Determine the (x, y) coordinate at the center of the cell enclosing the given text.  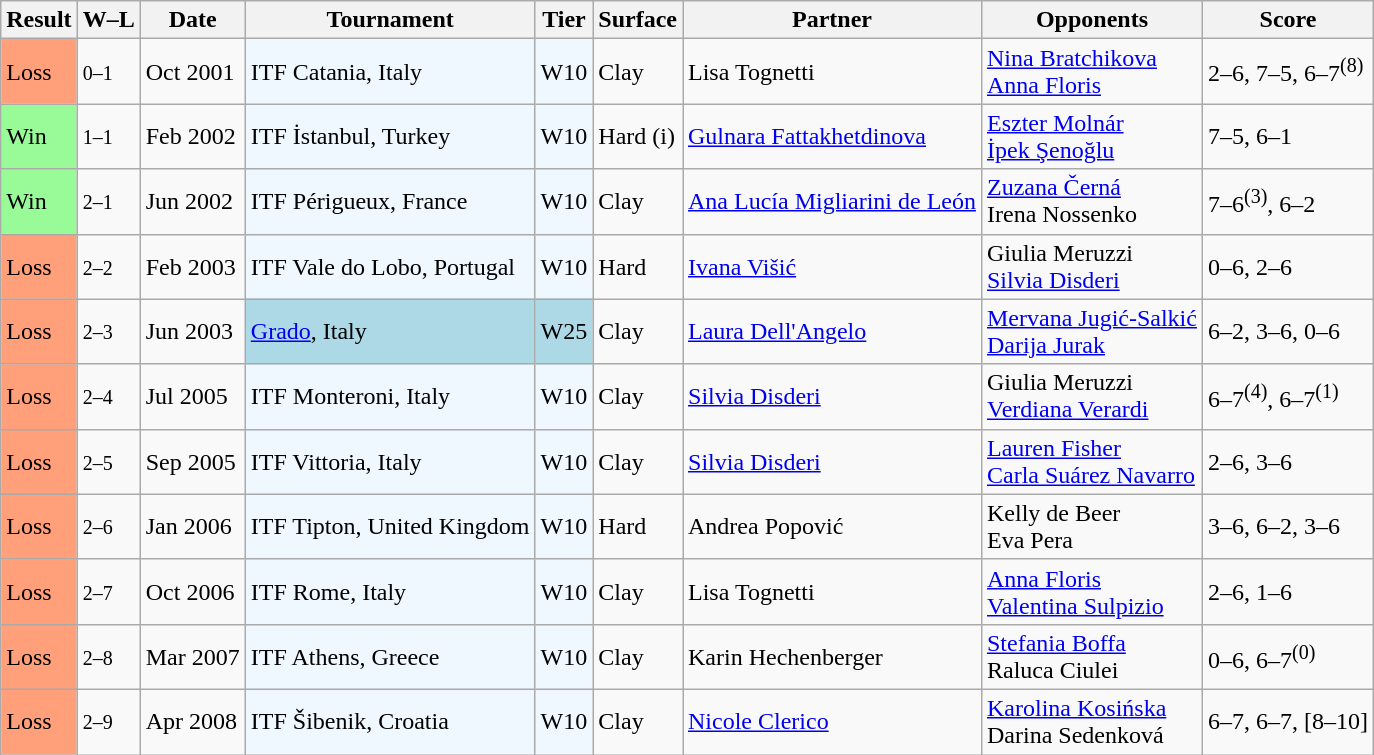
Zuzana Černá Irena Nossenko (1092, 202)
ITF Vale do Lobo, Portugal (390, 266)
Jun 2002 (192, 202)
ITF Šibenik, Croatia (390, 722)
ITF Athens, Greece (390, 656)
ITF Vittoria, Italy (390, 462)
Eszter Molnár İpek Şenoğlu (1092, 136)
ITF Monteroni, Italy (390, 396)
Score (1288, 20)
6–7, 6–7, [8–10] (1288, 722)
7–5, 6–1 (1288, 136)
Jun 2003 (192, 332)
Kelly de Beer Eva Pera (1092, 526)
Apr 2008 (192, 722)
Date (192, 20)
Mar 2007 (192, 656)
Oct 2006 (192, 592)
Nicole Clerico (832, 722)
Stefania Boffa Raluca Ciulei (1092, 656)
Hard (i) (638, 136)
Gulnara Fattakhetdinova (832, 136)
Karolina Kosińska Darina Sedenková (1092, 722)
Feb 2003 (192, 266)
Jul 2005 (192, 396)
Andrea Popović (832, 526)
Oct 2001 (192, 72)
2–6, 7–5, 6–7(8) (1288, 72)
6–2, 3–6, 0–6 (1288, 332)
6–7(4), 6–7(1) (1288, 396)
W25 (564, 332)
2–2 (108, 266)
0–6, 2–6 (1288, 266)
Jan 2006 (192, 526)
2–6, 3–6 (1288, 462)
0–6, 6–7(0) (1288, 656)
2–9 (108, 722)
W–L (108, 20)
Partner (832, 20)
Opponents (1092, 20)
ITF Catania, Italy (390, 72)
ITF İstanbul, Turkey (390, 136)
Result (39, 20)
Ana Lucía Migliarini de León (832, 202)
ITF Tipton, United Kingdom (390, 526)
Tournament (390, 20)
3–6, 6–2, 3–6 (1288, 526)
2–5 (108, 462)
2–4 (108, 396)
Nina Bratchikova Anna Floris (1092, 72)
ITF Périgueux, France (390, 202)
ITF Rome, Italy (390, 592)
Mervana Jugić-Salkić Darija Jurak (1092, 332)
2–6, 1–6 (1288, 592)
7–6(3), 6–2 (1288, 202)
2–3 (108, 332)
Ivana Višić (832, 266)
Laura Dell'Angelo (832, 332)
Giulia Meruzzi Silvia Disderi (1092, 266)
2–1 (108, 202)
0–1 (108, 72)
Sep 2005 (192, 462)
1–1 (108, 136)
Anna Floris Valentina Sulpizio (1092, 592)
Lauren Fisher Carla Suárez Navarro (1092, 462)
Surface (638, 20)
Feb 2002 (192, 136)
Tier (564, 20)
2–6 (108, 526)
2–8 (108, 656)
2–7 (108, 592)
Karin Hechenberger (832, 656)
Grado, Italy (390, 332)
Giulia Meruzzi Verdiana Verardi (1092, 396)
